Extract the [x, y] coordinate from the center of the cell holding the provided text.  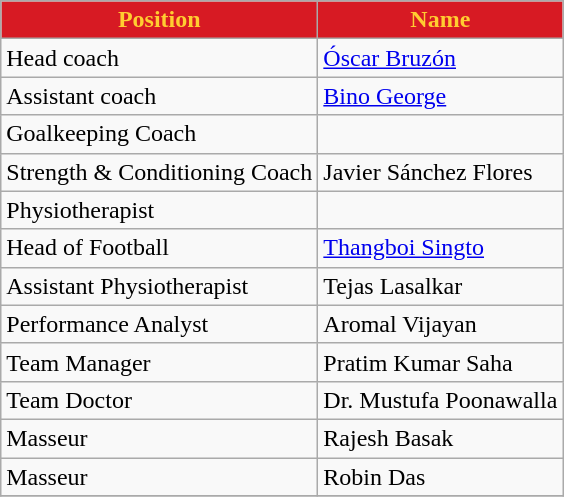
Physiotherapist [160, 210]
Performance Analyst [160, 324]
Team Doctor [160, 400]
Aromal Vijayan [440, 324]
Goalkeeping Coach [160, 134]
Bino George [440, 96]
Head coach [160, 58]
Dr. Mustufa Poonawalla [440, 400]
Strength & Conditioning Coach [160, 172]
Assistant Physiotherapist [160, 286]
Team Manager [160, 362]
Assistant coach [160, 96]
Tejas Lasalkar [440, 286]
Javier Sánchez Flores [440, 172]
Pratim Kumar Saha [440, 362]
Óscar Bruzón [440, 58]
Name [440, 20]
Robin Das [440, 477]
Head of Football [160, 248]
Position [160, 20]
Rajesh Basak [440, 438]
Thangboi Singto [440, 248]
